Output the [X, Y] coordinate of the center of the cell containing the given text.  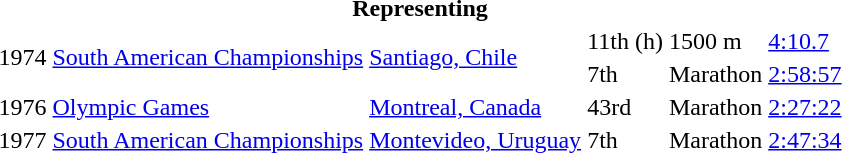
South American Championships [208, 58]
Santiago, Chile [476, 58]
11th (h) [626, 41]
43rd [626, 107]
Olympic Games [208, 107]
7th [626, 74]
1500 m [715, 41]
Montreal, Canada [476, 107]
